From the cell containing the given text, extract its center point as (x, y) coordinate. 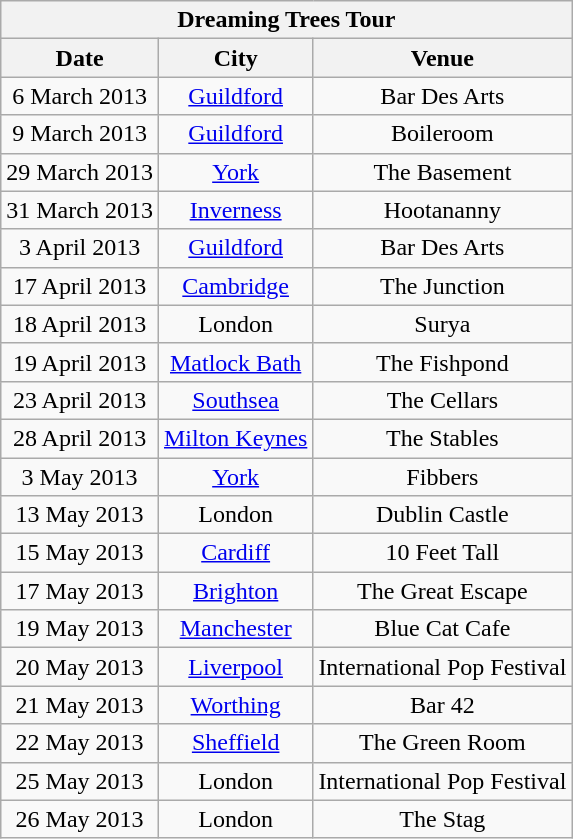
15 May 2013 (80, 553)
Hootananny (442, 210)
The Green Room (442, 743)
Dublin Castle (442, 515)
The Stag (442, 819)
31 March 2013 (80, 210)
Sheffield (235, 743)
10 Feet Tall (442, 553)
The Stables (442, 438)
Blue Cat Cafe (442, 629)
Cambridge (235, 286)
Fibbers (442, 477)
18 April 2013 (80, 324)
17 May 2013 (80, 591)
20 May 2013 (80, 667)
26 May 2013 (80, 819)
Southsea (235, 400)
3 April 2013 (80, 248)
21 May 2013 (80, 705)
Dreaming Trees Tour (286, 20)
Surya (442, 324)
6 March 2013 (80, 96)
Manchester (235, 629)
23 April 2013 (80, 400)
The Basement (442, 172)
19 May 2013 (80, 629)
28 April 2013 (80, 438)
Date (80, 58)
29 March 2013 (80, 172)
Cardiff (235, 553)
13 May 2013 (80, 515)
Inverness (235, 210)
Milton Keynes (235, 438)
9 March 2013 (80, 134)
19 April 2013 (80, 362)
Liverpool (235, 667)
The Cellars (442, 400)
Brighton (235, 591)
25 May 2013 (80, 781)
Venue (442, 58)
17 April 2013 (80, 286)
The Junction (442, 286)
3 May 2013 (80, 477)
Bar 42 (442, 705)
The Great Escape (442, 591)
The Fishpond (442, 362)
City (235, 58)
Matlock Bath (235, 362)
22 May 2013 (80, 743)
Worthing (235, 705)
Boileroom (442, 134)
